Provide the (X, Y) coordinate of the cell's center where the given text is located.  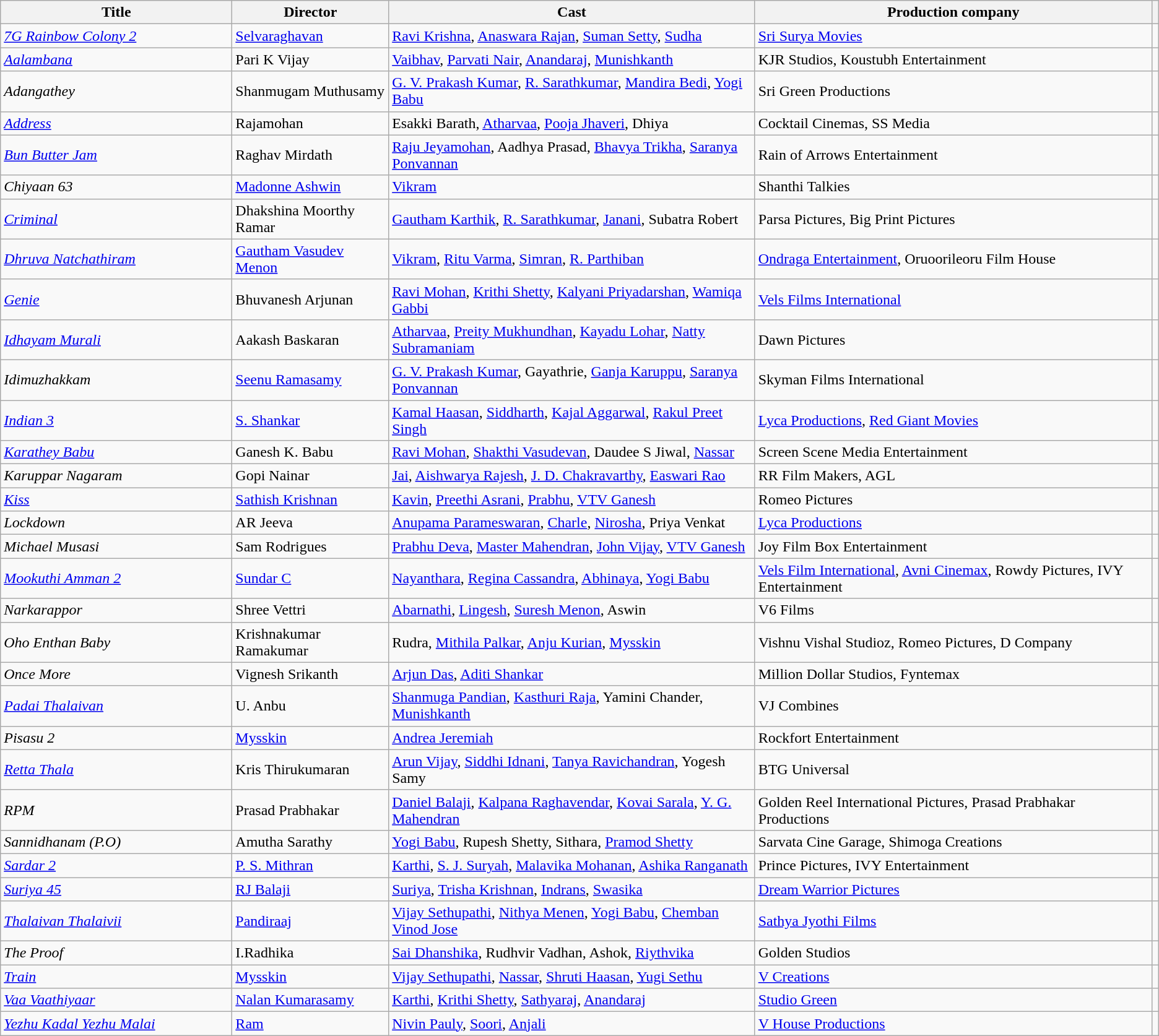
Screen Scene Media Entertainment (953, 452)
Thalaivan Thalaivii (116, 921)
G. V. Prakash Kumar, Gayathrie, Ganja Karuppu, Saranya Ponvannan (572, 380)
Bhuvanesh Arjunan (311, 300)
Dhruva Natchathiram (116, 259)
Romeo Pictures (953, 499)
Sathya Jyothi Films (953, 921)
The Proof (116, 953)
RJ Balaji (311, 889)
Ondraga Entertainment, Oruoorileoru Film House (953, 259)
Mookuthi Amman 2 (116, 578)
Golden Studios (953, 953)
Criminal (116, 219)
Sardar 2 (116, 865)
Train (116, 977)
Jai, Aishwarya Rajesh, J. D. Chakravarthy, Easwari Rao (572, 476)
7G Rainbow Colony 2 (116, 36)
RPM (116, 809)
Dawn Pictures (953, 339)
Esakki Barath, Atharvaa, Pooja Jhaveri, Dhiya (572, 123)
Cast (572, 12)
Lockdown (116, 523)
Vijay Sethupathi, Nassar, Shruti Haasan, Yugi Sethu (572, 977)
KJR Studios, Koustubh Entertainment (953, 59)
Golden Reel International Pictures, Prasad Prabhakar Productions (953, 809)
Kavin, Preethi Asrani, Prabhu, VTV Ganesh (572, 499)
Gopi Nainar (311, 476)
Daniel Balaji, Kalpana Raghavendar, Kovai Sarala, Y. G. Mahendran (572, 809)
Pari K Vijay (311, 59)
Kris Thirukumaran (311, 770)
Lyca Productions, Red Giant Movies (953, 420)
Ravi Mohan, Shakthi Vasudevan, Daudee S Jiwal, Nassar (572, 452)
Gautham Vasudev Menon (311, 259)
Pisasu 2 (116, 738)
Arun Vijay, Siddhi Idnani, Tanya Ravichandran, Yogesh Samy (572, 770)
Pandiraaj (311, 921)
Yogi Babu, Rupesh Shetty, Sithara, Pramod Shetty (572, 842)
Amutha Sarathy (311, 842)
Anupama Parameswaran, Charle, Nirosha, Priya Venkat (572, 523)
Adangathey (116, 92)
Padai Thalaivan (116, 706)
Vaibhav, Parvati Nair, Anandaraj, Munishkanth (572, 59)
Vikram (572, 187)
Raju Jeyamohan, Aadhya Prasad, Bhavya Trikha, Saranya Ponvannan (572, 155)
Cocktail Cinemas, SS Media (953, 123)
Indian 3 (116, 420)
Title (116, 12)
Production company (953, 12)
S. Shankar (311, 420)
Madonne Ashwin (311, 187)
Aakash Baskaran (311, 339)
Rain of Arrows Entertainment (953, 155)
Karthi, S. J. Suryah, Malavika Mohanan, Ashika Ranganath (572, 865)
U. Anbu (311, 706)
P. S. Mithran (311, 865)
Raghav Mirdath (311, 155)
Genie (116, 300)
Address (116, 123)
VJ Combines (953, 706)
Rajamohan (311, 123)
Idhayam Murali (116, 339)
G. V. Prakash Kumar, R. Sarathkumar, Mandira Bedi, Yogi Babu (572, 92)
Shanthi Talkies (953, 187)
Suriya 45 (116, 889)
Prabhu Deva, Master Mahendran, John Vijay, VTV Ganesh (572, 546)
Studio Green (953, 1000)
Krishnakumar Ramakumar (311, 642)
Oho Enthan Baby (116, 642)
Vels Films International (953, 300)
Dream Warrior Pictures (953, 889)
Ganesh K. Babu (311, 452)
Gautham Karthik, R. Sarathkumar, Janani, Subatra Robert (572, 219)
Sam Rodrigues (311, 546)
Sai Dhanshika, Rudhvir Vadhan, Ashok, Riythvika (572, 953)
Chiyaan 63 (116, 187)
Rockfort Entertainment (953, 738)
Lyca Productions (953, 523)
Seenu Ramasamy (311, 380)
Prince Pictures, IVY Entertainment (953, 865)
Sarvata Cine Garage, Shimoga Creations (953, 842)
Aalambana (116, 59)
Nivin Pauly, Soori, Anjali (572, 1024)
Nalan Kumarasamy (311, 1000)
Rudra, Mithila Palkar, Anju Kurian, Mysskin (572, 642)
Selvaraghavan (311, 36)
I.Radhika (311, 953)
Kiss (116, 499)
Karthi, Krithi Shetty, Sathyaraj, Anandaraj (572, 1000)
Million Dollar Studios, Fyntemax (953, 674)
Parsa Pictures, Big Print Pictures (953, 219)
Ravi Mohan, Krithi Shetty, Kalyani Priyadarshan, Wamiqa Gabbi (572, 300)
Vishnu Vishal Studioz, Romeo Pictures, D Company (953, 642)
Prasad Prabhakar (311, 809)
Bun Butter Jam (116, 155)
Abarnathi, Lingesh, Suresh Menon, Aswin (572, 610)
Skyman Films International (953, 380)
Andrea Jeremiah (572, 738)
RR Film Makers, AGL (953, 476)
Sathish Krishnan (311, 499)
Shanmuga Pandian, Kasthuri Raja, Yamini Chander, Munishkanth (572, 706)
Kamal Haasan, Siddharth, Kajal Aggarwal, Rakul Preet Singh (572, 420)
BTG Universal (953, 770)
Vikram, Ritu Varma, Simran, R. Parthiban (572, 259)
Ram (311, 1024)
Ravi Krishna, Anaswara Rajan, Suman Setty, Sudha (572, 36)
Sundar C (311, 578)
Suriya, Trisha Krishnan, Indrans, Swasika (572, 889)
Sri Surya Movies (953, 36)
Vaa Vaathiyaar (116, 1000)
Vels Film International, Avni Cinemax, Rowdy Pictures, IVY Entertainment (953, 578)
Nayanthara, Regina Cassandra, Abhinaya, Yogi Babu (572, 578)
Retta Thala (116, 770)
Joy Film Box Entertainment (953, 546)
Karathey Babu (116, 452)
Atharvaa, Preity Mukhundhan, Kayadu Lohar, Natty Subramaniam (572, 339)
Karuppar Nagaram (116, 476)
Director (311, 12)
V Creations (953, 977)
Dhakshina Moorthy Ramar (311, 219)
AR Jeeva (311, 523)
Yezhu Kadal Yezhu Malai (116, 1024)
Shree Vettri (311, 610)
V House Productions (953, 1024)
Sannidhanam (P.O) (116, 842)
Once More (116, 674)
Vijay Sethupathi, Nithya Menen, Yogi Babu, Chemban Vinod Jose (572, 921)
Idimuzhakkam (116, 380)
Shanmugam Muthusamy (311, 92)
Arjun Das, Aditi Shankar (572, 674)
Narkarappor (116, 610)
V6 Films (953, 610)
Sri Green Productions (953, 92)
Michael Musasi (116, 546)
Vignesh Srikanth (311, 674)
